Return the (x, y) coordinate for the center point of the cell that contains the specified text.  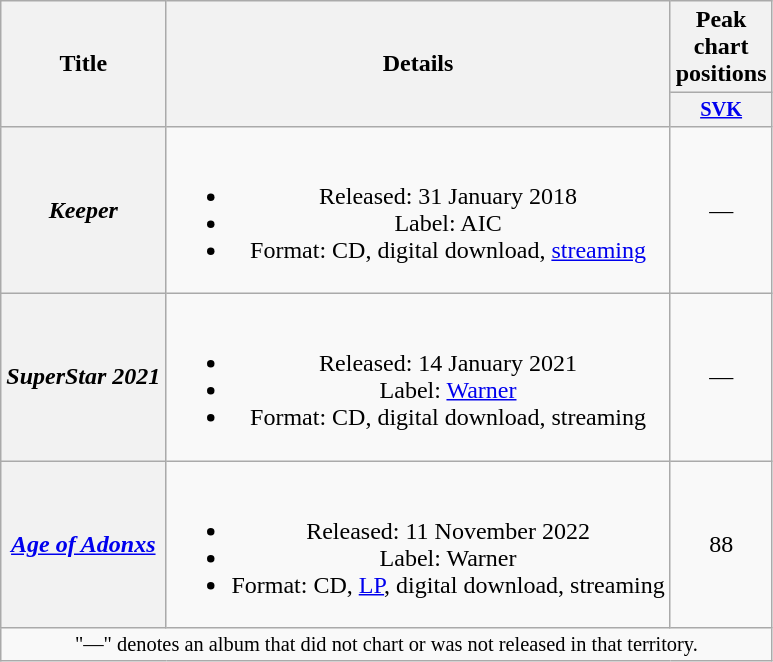
Title (84, 64)
Released: 14 January 2021Label: WarnerFormat: CD, digital download, streaming (418, 378)
SuperStar 2021 (84, 378)
"—" denotes an album that did not chart or was not released in that territory. (386, 645)
Keeper (84, 210)
Released: 11 November 2022Label: WarnerFormat: CD, LP, digital download, streaming (418, 544)
Details (418, 64)
SVK (721, 110)
Age of Adonxs (84, 544)
88 (721, 544)
Released: 31 January 2018Label: AICFormat: CD, digital download, streaming (418, 210)
Peak chart positions (721, 47)
